Scan for the cell matching the given text and deliver its [x, y] coordinate at center. 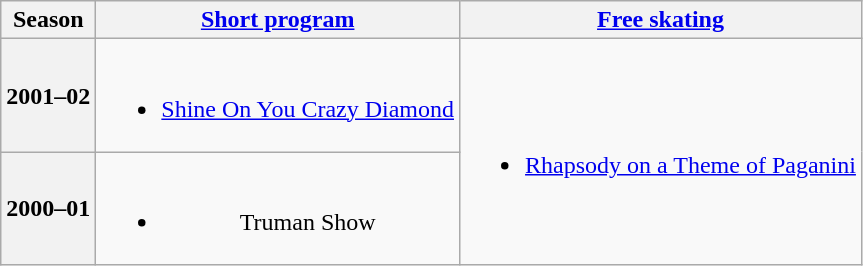
Short program [278, 20]
Shine On You Crazy Diamond [278, 96]
2001–02 [48, 96]
2000–01 [48, 208]
Free skating [661, 20]
Truman Show [278, 208]
Rhapsody on a Theme of Paganini [661, 152]
Season [48, 20]
